From the cell containing the given text, extract its center point as [X, Y] coordinate. 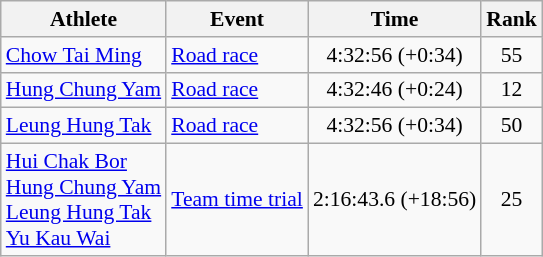
25 [512, 200]
2:16:43.6 (+18:56) [394, 200]
50 [512, 126]
Chow Tai Ming [84, 55]
Hung Chung Yam [84, 90]
Event [237, 19]
Athlete [84, 19]
Time [394, 19]
Team time trial [237, 200]
12 [512, 90]
4:32:46 (+0:24) [394, 90]
Rank [512, 19]
55 [512, 55]
Leung Hung Tak [84, 126]
Hui Chak Bor Hung Chung Yam Leung Hung Tak Yu Kau Wai [84, 200]
